Determine the [x, y] coordinate at the center of the cell enclosing the given text.  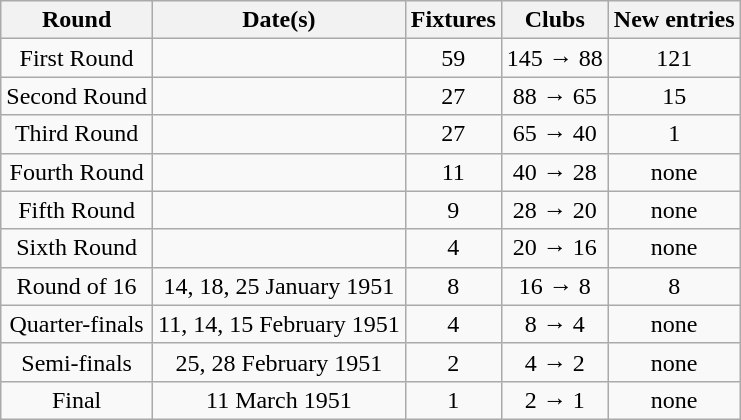
9 [453, 210]
65 → 40 [554, 134]
Round [77, 20]
8 → 4 [554, 324]
11 March 1951 [278, 400]
145 → 88 [554, 58]
Date(s) [278, 20]
40 → 28 [554, 172]
121 [674, 58]
First Round [77, 58]
20 → 16 [554, 248]
Final [77, 400]
59 [453, 58]
Fixtures [453, 20]
28 → 20 [554, 210]
16 → 8 [554, 286]
Clubs [554, 20]
Second Round [77, 96]
11 [453, 172]
Semi-finals [77, 362]
Quarter-finals [77, 324]
2 → 1 [554, 400]
New entries [674, 20]
11, 14, 15 February 1951 [278, 324]
Fifth Round [77, 210]
14, 18, 25 January 1951 [278, 286]
2 [453, 362]
25, 28 February 1951 [278, 362]
15 [674, 96]
Sixth Round [77, 248]
4 → 2 [554, 362]
Fourth Round [77, 172]
88 → 65 [554, 96]
Third Round [77, 134]
Round of 16 [77, 286]
